Identify which cell holds the provided text, then report its (X, Y) central coordinate. 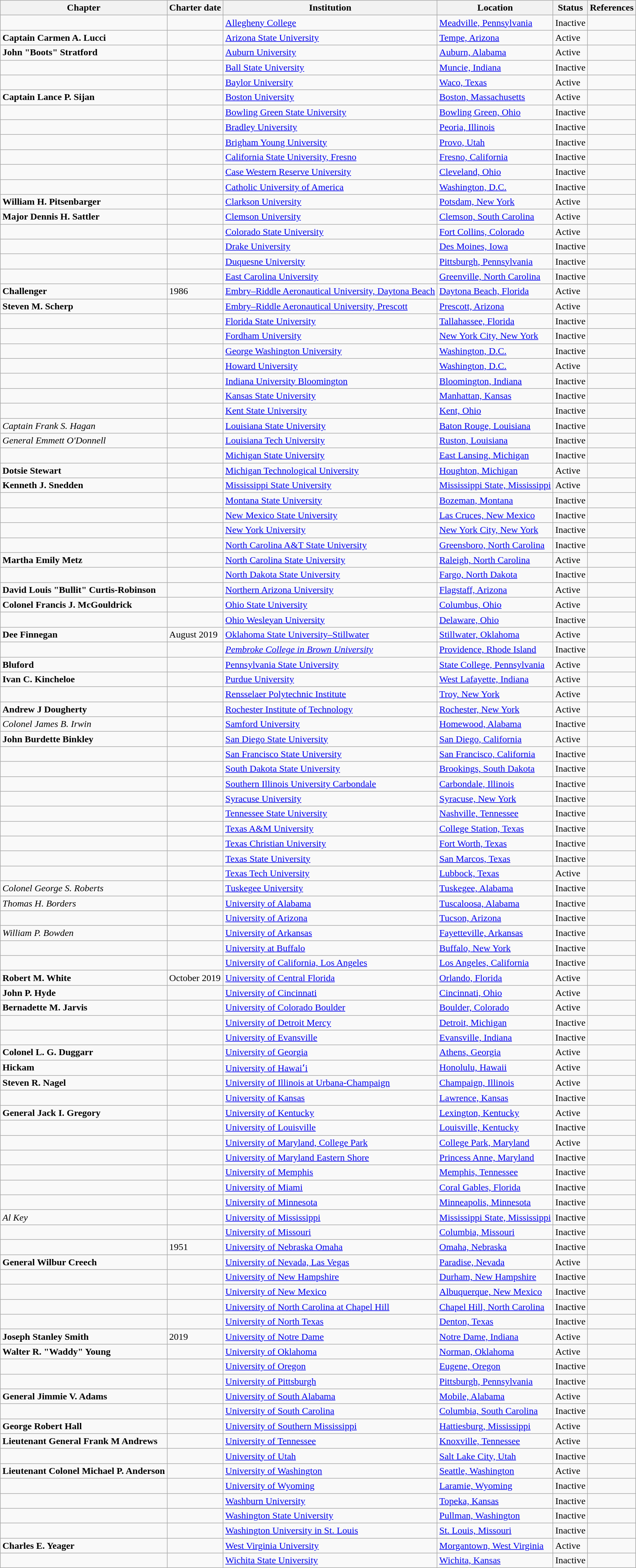
1951 (195, 1247)
Mobile, Alabama (495, 1396)
George Robert Hall (84, 1426)
University of Arkansas (330, 933)
University of Memphis (330, 1172)
Arizona State University (330, 38)
Baylor University (330, 82)
Clarkson University (330, 202)
University of Mississippi (330, 1217)
Pullman, Washington (495, 1516)
General Jimmie V. Adams (84, 1396)
St. Louis, Missouri (495, 1531)
University of South Carolina (330, 1411)
University of South Alabama (330, 1396)
Fort Collins, Colorado (495, 232)
Memphis, Tennessee (495, 1172)
Norman, Oklahoma (495, 1352)
University of North Texas (330, 1322)
University of Arizona (330, 918)
Dotsie Stewart (84, 471)
Athens, Georgia (495, 1052)
Florida State University (330, 321)
Dee Finnegan (84, 634)
Columbia, South Carolina (495, 1411)
Case Western Reserve University (330, 172)
Carbondale, Illinois (495, 784)
Daytona Beach, Florida (495, 291)
October 2019 (195, 978)
University of Missouri (330, 1232)
University of Kentucky (330, 1113)
Des Moines, Iowa (495, 247)
Tempe, Arizona (495, 38)
Durham, New Hampshire (495, 1277)
Texas State University (330, 858)
Wichita State University (330, 1561)
Stillwater, Oklahoma (495, 634)
University of Utah (330, 1456)
Greensboro, North Carolina (495, 545)
William H. Pitsenbarger (84, 202)
Flagstaff, Arizona (495, 590)
Lieutenant Colonel Michael P. Anderson (84, 1471)
University of California, Los Angeles (330, 963)
General Emmett O'Donnell (84, 441)
North Carolina A&T State University (330, 545)
University of Alabama (330, 903)
Denton, Texas (495, 1322)
University of Central Florida (330, 978)
Fresno, California (495, 157)
Southern Illinois University Carbondale (330, 784)
Coral Gables, Florida (495, 1187)
Seattle, Washington (495, 1471)
University of Oregon (330, 1366)
Wichita, Kansas (495, 1561)
West Lafayette, Indiana (495, 680)
Institution (330, 8)
University of Notre Dame (330, 1337)
West Virginia University (330, 1546)
Joseph Stanley Smith (84, 1337)
Northern Arizona University (330, 590)
University of Colorado Boulder (330, 1008)
Duquesne University (330, 262)
Samford University (330, 724)
Houghton, Michigan (495, 471)
Syracuse, New York (495, 799)
North Carolina State University (330, 560)
Colonel Francis J. McGouldrick (84, 605)
Hickam (84, 1068)
University of Hawaiʻi (330, 1068)
University of New Hampshire (330, 1277)
Washburn University (330, 1501)
Syracuse University (330, 799)
Kent, Ohio (495, 411)
Captain Carmen A. Lucci (84, 38)
University of Minnesota (330, 1202)
Oklahoma State University–Stillwater (330, 634)
Purdue University (330, 680)
Clemson University (330, 217)
Waco, Texas (495, 82)
California State University, Fresno (330, 157)
Cleveland, Ohio (495, 172)
University of Oklahoma (330, 1352)
University of Tennessee (330, 1441)
Steven M. Scherp (84, 306)
University of Kansas (330, 1098)
Louisiana Tech University (330, 441)
Rochester, New York (495, 709)
Mississippi State University (330, 485)
Paradise, Nevada (495, 1262)
San Marcos, Texas (495, 858)
Evansville, Indiana (495, 1037)
Colonel James B. Irwin (84, 724)
Kent State University (330, 411)
University of Nevada, Las Vegas (330, 1262)
University of Cincinnati (330, 993)
Louisville, Kentucky (495, 1128)
Nashville, Tennessee (495, 814)
Muncie, Indiana (495, 67)
David Louis "Bullit" Curtis-Robinson (84, 590)
Knoxville, Tennessee (495, 1441)
Albuquerque, New Mexico (495, 1292)
Princess Anne, Maryland (495, 1157)
Baton Rouge, Louisiana (495, 425)
Embry–Riddle Aeronautical University, Daytona Beach (330, 291)
University of Maryland Eastern Shore (330, 1157)
Walter R. "Waddy" Young (84, 1352)
Washington State University (330, 1516)
Bradley University (330, 127)
College Station, Texas (495, 829)
Steven R. Nagel (84, 1083)
Michigan Technological University (330, 471)
New Mexico State University (330, 515)
University of Washington (330, 1471)
Challenger (84, 291)
John "Boots" Stratford (84, 53)
Topeka, Kansas (495, 1501)
Bluford (84, 665)
Captain Frank S. Hagan (84, 425)
Boston, Massachusetts (495, 97)
Omaha, Nebraska (495, 1247)
Potsdam, New York (495, 202)
Providence, Rhode Island (495, 649)
Honolulu, Hawaii (495, 1068)
Salt Lake City, Utah (495, 1456)
San Diego, California (495, 739)
Andrew J Dougherty (84, 709)
Charles E. Yeager (84, 1546)
University of Evansville (330, 1037)
University of Nebraska Omaha (330, 1247)
William P. Bowden (84, 933)
Robert M. White (84, 978)
2019 (195, 1337)
Boulder, Colorado (495, 1008)
Catholic University of America (330, 187)
Thomas H. Borders (84, 903)
Boston University (330, 97)
General Wilbur Creech (84, 1262)
College Park, Maryland (495, 1143)
Louisiana State University (330, 425)
Tennessee State University (330, 814)
Laramie, Wyoming (495, 1486)
Drake University (330, 247)
Texas A&M University (330, 829)
North Dakota State University (330, 575)
University of Illinois at Urbana-Champaign (330, 1083)
Chapel Hill, North Carolina (495, 1307)
Troy, New York (495, 694)
Tuscaloosa, Alabama (495, 903)
Indiana University Bloomington (330, 381)
Colorado State University (330, 232)
Location (495, 8)
Orlando, Florida (495, 978)
Delaware, Ohio (495, 620)
Bozeman, Montana (495, 500)
Bloomington, Indiana (495, 381)
Captain Lance P. Sijan (84, 97)
Bowling Green State University (330, 112)
Lieutenant General Frank M Andrews (84, 1441)
August 2019 (195, 634)
Pennsylvania State University (330, 665)
University at Buffalo (330, 948)
Greenville, North Carolina (495, 276)
Ball State University (330, 67)
Hattiesburg, Mississippi (495, 1426)
University of Wyoming (330, 1486)
University of Maryland, College Park (330, 1143)
Ohio State University (330, 605)
Ohio Wesleyan University (330, 620)
Cincinnati, Ohio (495, 993)
Manhattan, Kansas (495, 396)
Kansas State University (330, 396)
San Francisco, California (495, 754)
Embry–Riddle Aeronautical University, Prescott (330, 306)
San Francisco State University (330, 754)
Los Angeles, California (495, 963)
References (612, 8)
Fordham University (330, 336)
Homewood, Alabama (495, 724)
Washington University in St. Louis (330, 1531)
Al Key (84, 1217)
Peoria, Illinois (495, 127)
Tucson, Arizona (495, 918)
State College, Pennsylvania (495, 665)
Champaign, Illinois (495, 1083)
Howard University (330, 366)
Kenneth J. Snedden (84, 485)
Ruston, Louisiana (495, 441)
Raleigh, North Carolina (495, 560)
Allegheny College (330, 23)
Fort Worth, Texas (495, 843)
Tuskegee University (330, 888)
Texas Christian University (330, 843)
Texas Tech University (330, 873)
Fayetteville, Arkansas (495, 933)
Eugene, Oregon (495, 1366)
Charter date (195, 8)
University of North Carolina at Chapel Hill (330, 1307)
Lexington, Kentucky (495, 1113)
University of Miami (330, 1187)
East Carolina University (330, 276)
Columbia, Missouri (495, 1232)
Auburn, Alabama (495, 53)
Tuskegee, Alabama (495, 888)
Chapter (84, 8)
Ivan C. Kincheloe (84, 680)
1986 (195, 291)
Minneapolis, Minnesota (495, 1202)
Buffalo, New York (495, 948)
Major Dennis H. Sattler (84, 217)
University of Georgia (330, 1052)
Colonel George S. Roberts (84, 888)
Michigan State University (330, 456)
Pembroke College in Brown University (330, 649)
John P. Hyde (84, 993)
Lawrence, Kansas (495, 1098)
Bernadette M. Jarvis (84, 1008)
University of New Mexico (330, 1292)
New York University (330, 530)
Meadville, Pennsylvania (495, 23)
South Dakota State University (330, 769)
General Jack I. Gregory (84, 1113)
Morgantown, West Virginia (495, 1546)
Columbus, Ohio (495, 605)
Status (570, 8)
Detroit, Michigan (495, 1023)
Fargo, North Dakota (495, 575)
John Burdette Binkley (84, 739)
Notre Dame, Indiana (495, 1337)
Lubbock, Texas (495, 873)
Martha Emily Metz (84, 560)
Brigham Young University (330, 142)
Clemson, South Carolina (495, 217)
University of Louisville (330, 1128)
Las Cruces, New Mexico (495, 515)
Colonel L. G. Duggarr (84, 1052)
Tallahassee, Florida (495, 321)
East Lansing, Michigan (495, 456)
Rochester Institute of Technology (330, 709)
Prescott, Arizona (495, 306)
Rensselaer Polytechnic Institute (330, 694)
Bowling Green, Ohio (495, 112)
University of Southern Mississippi (330, 1426)
University of Detroit Mercy (330, 1023)
University of Pittsburgh (330, 1381)
San Diego State University (330, 739)
Montana State University (330, 500)
George Washington University (330, 351)
Provo, Utah (495, 142)
Brookings, South Dakota (495, 769)
Auburn University (330, 53)
